Output the (X, Y) coordinate of the center of the cell containing the given text.  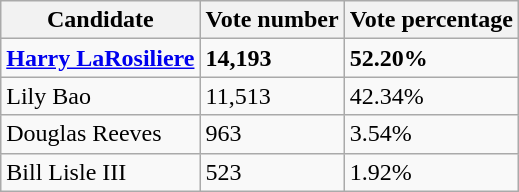
Bill Lisle III (100, 172)
Lily Bao (100, 96)
Vote percentage (431, 20)
52.20% (431, 58)
Candidate (100, 20)
42.34% (431, 96)
14,193 (272, 58)
Vote number (272, 20)
3.54% (431, 134)
Harry LaRosiliere (100, 58)
Douglas Reeves (100, 134)
523 (272, 172)
1.92% (431, 172)
11,513 (272, 96)
963 (272, 134)
